From the cell containing the given text, extract its center point as [x, y] coordinate. 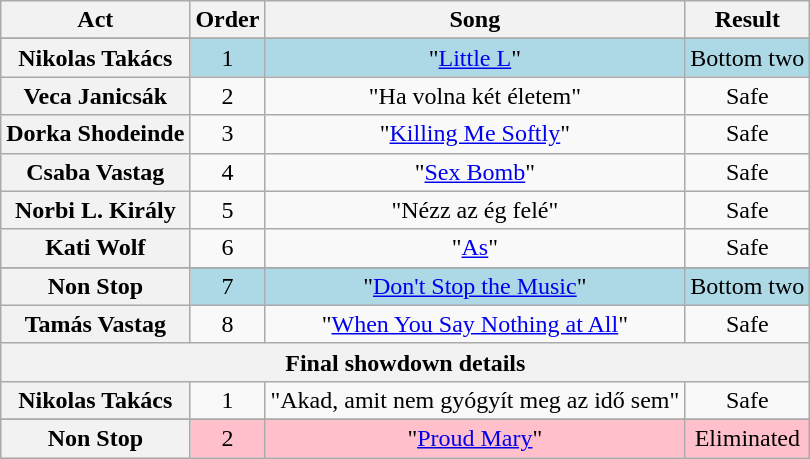
Kati Wolf [96, 248]
"Akad, amit nem gyógyít meg az idő sem" [475, 400]
Norbi L. Király [96, 210]
Final showdown details [406, 362]
Song [475, 20]
"Ha volna két életem" [475, 96]
Veca Janicsák [96, 96]
"Proud Mary" [475, 438]
6 [228, 248]
5 [228, 210]
Order [228, 20]
"Don't Stop the Music" [475, 286]
8 [228, 324]
Csaba Vastag [96, 172]
3 [228, 134]
Dorka Shodeinde [96, 134]
"When You Say Nothing at All" [475, 324]
4 [228, 172]
"Killing Me Softly" [475, 134]
Tamás Vastag [96, 324]
Result [748, 20]
"Little L" [475, 58]
7 [228, 286]
Eliminated [748, 438]
Act [96, 20]
"Nézz az ég felé" [475, 210]
"As" [475, 248]
"Sex Bomb" [475, 172]
